Search for the cell housing the specified text and yield its (x, y) center coordinate. 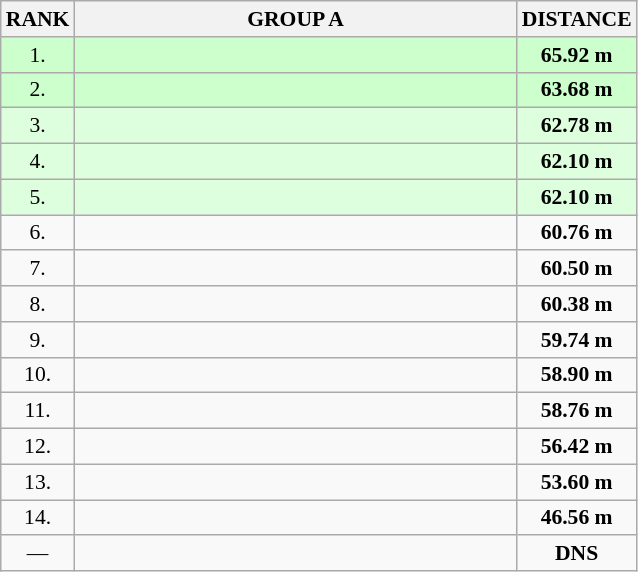
3. (38, 126)
— (38, 554)
62.78 m (577, 126)
63.68 m (577, 90)
60.38 m (577, 304)
6. (38, 233)
DNS (577, 554)
2. (38, 90)
9. (38, 340)
10. (38, 375)
1. (38, 55)
65.92 m (577, 55)
14. (38, 518)
8. (38, 304)
4. (38, 162)
58.76 m (577, 411)
GROUP A (295, 19)
12. (38, 447)
7. (38, 269)
60.50 m (577, 269)
56.42 m (577, 447)
46.56 m (577, 518)
11. (38, 411)
5. (38, 197)
59.74 m (577, 340)
13. (38, 482)
DISTANCE (577, 19)
RANK (38, 19)
53.60 m (577, 482)
60.76 m (577, 233)
58.90 m (577, 375)
